Locate the cell with the specified text and output its [x, y] center coordinate. 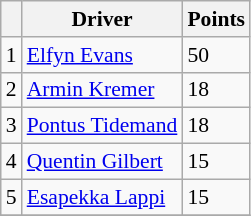
5 [12, 197]
3 [12, 126]
Elfyn Evans [102, 55]
Pontus Tidemand [102, 126]
Quentin Gilbert [102, 162]
Driver [102, 19]
Armin Kremer [102, 90]
50 [216, 55]
4 [12, 162]
Points [216, 19]
1 [12, 55]
Esapekka Lappi [102, 197]
2 [12, 90]
